Return the (X, Y) coordinate for the center point of the cell that contains the specified text.  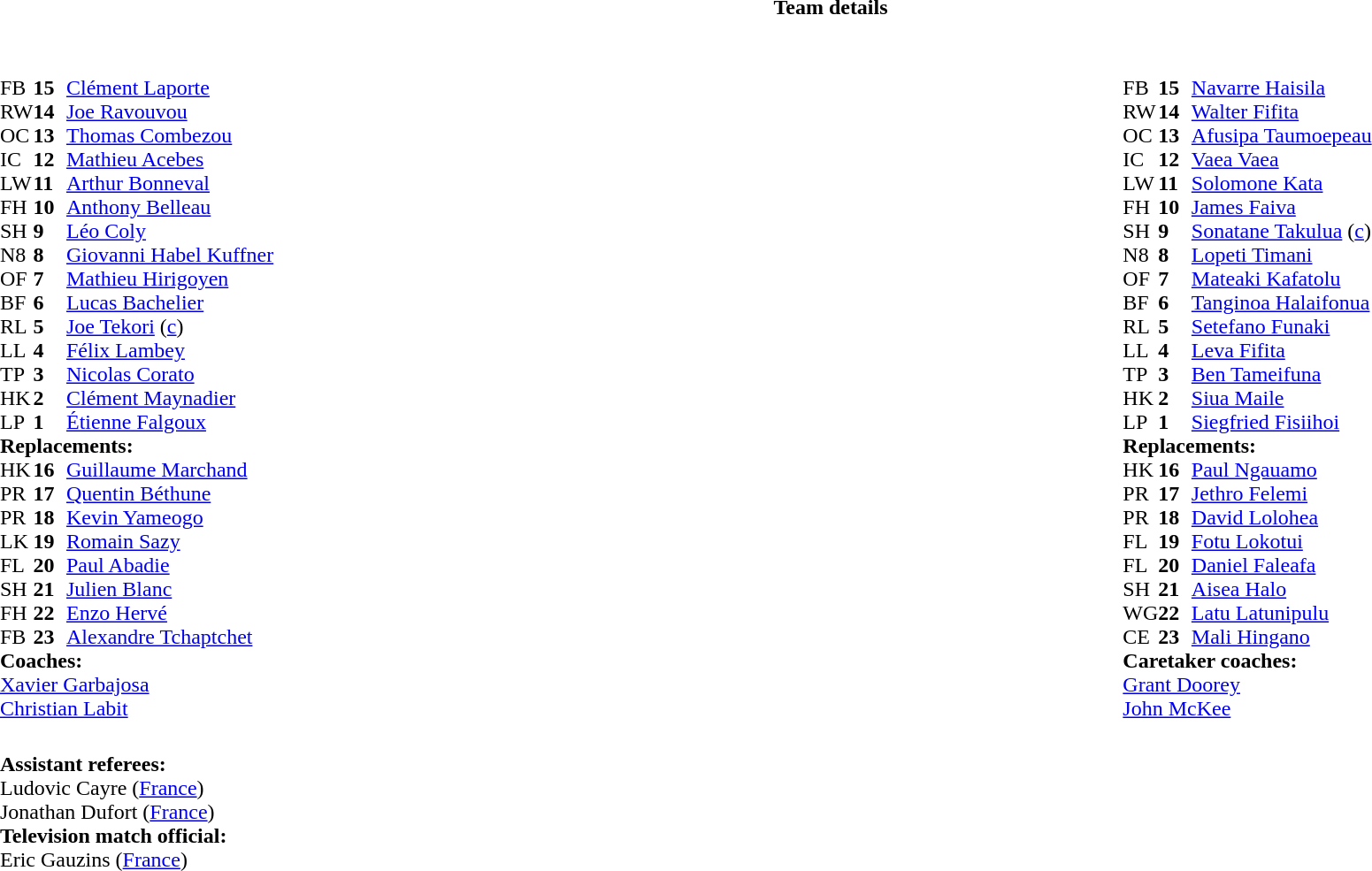
Clément Laporte (170, 88)
Aisea Halo (1282, 589)
Étienne Falgoux (170, 423)
Siua Maile (1282, 398)
Arthur Bonneval (170, 184)
Xavier Garbajosa Christian Labit (136, 697)
James Faiva (1282, 207)
Caretaker coaches: (1247, 661)
Mathieu Hirigoyen (170, 279)
Latu Latunipulu (1282, 614)
Leva Fifita (1282, 350)
Lucas Bachelier (170, 302)
Jethro Felemi (1282, 493)
Coaches: (136, 661)
Siegfried Fisiihoi (1282, 423)
LK (17, 541)
CE (1140, 637)
Setefano Funaki (1282, 327)
Alexandre Tchaptchet (170, 637)
Anthony Belleau (170, 207)
Félix Lambey (170, 350)
Giovanni Habel Kuffner (170, 255)
Thomas Combezou (170, 136)
Navarre Haisila (1282, 88)
Joe Tekori (c) (170, 327)
Guillaume Marchand (170, 470)
Mali Hingano (1282, 637)
Lopeti Timani (1282, 255)
Julien Blanc (170, 589)
Ben Tameifuna (1282, 375)
Paul Abadie (170, 566)
Walter Fifita (1282, 111)
Grant Doorey John McKee (1247, 697)
Tanginoa Halaifonua (1282, 302)
Paul Ngauamo (1282, 470)
Fotu Lokotui (1282, 541)
Léo Coly (170, 232)
Romain Sazy (170, 541)
Solomone Kata (1282, 184)
Daniel Faleafa (1282, 566)
Nicolas Corato (170, 375)
Joe Ravouvou (170, 111)
Quentin Béthune (170, 493)
Mathieu Acebes (170, 159)
Enzo Hervé (170, 614)
Vaea Vaea (1282, 159)
Mateaki Kafatolu (1282, 279)
Kevin Yameogo (170, 518)
Clément Maynadier (170, 398)
Sonatane Takulua (c) (1282, 232)
Afusipa Taumoepeau (1282, 136)
David Lolohea (1282, 518)
WG (1140, 614)
